Capture the cell that displays the provided text and extract its (X, Y) central coordinate. 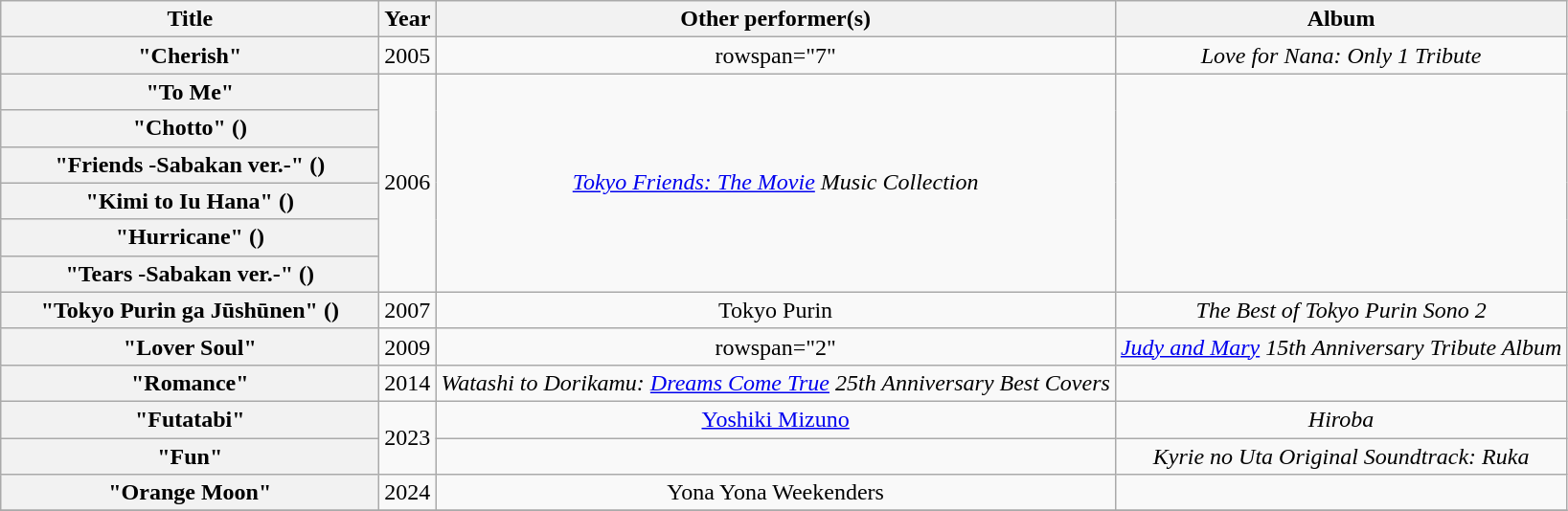
2014 (408, 383)
"Kimi to Iu Hana" () (190, 201)
"Futatabi" (190, 419)
2009 (408, 346)
Yoshiki Mizuno (776, 419)
2023 (408, 437)
"Lover Soul" (190, 346)
"Chotto" () (190, 128)
Judy and Mary 15th Anniversary Tribute Album (1341, 346)
2024 (408, 493)
Watashi to Dorikamu: Dreams Come True 25th Anniversary Best Covers (776, 383)
"Romance" (190, 383)
"Fun" (190, 456)
"Hurricane" () (190, 237)
"Friends -Sabakan ver.-" () (190, 165)
Love for Nana: Only 1 Tribute (1341, 56)
rowspan="7" (776, 56)
"Tears -Sabakan ver.-" () (190, 274)
"Cherish" (190, 56)
Year (408, 19)
Yona Yona Weekenders (776, 493)
Hiroba (1341, 419)
"Orange Moon" (190, 493)
Other performer(s) (776, 19)
Tokyo Purin (776, 310)
2007 (408, 310)
Kyrie no Uta Original Soundtrack: Ruka (1341, 456)
"To Me" (190, 92)
Tokyo Friends: The Movie Music Collection (776, 183)
Album (1341, 19)
"Tokyo Purin ga Jūshūnen" () (190, 310)
Title (190, 19)
The Best of Tokyo Purin Sono 2 (1341, 310)
rowspan="2" (776, 346)
2005 (408, 56)
2006 (408, 183)
